Output the [x, y] coordinate of the center of the cell containing the given text.  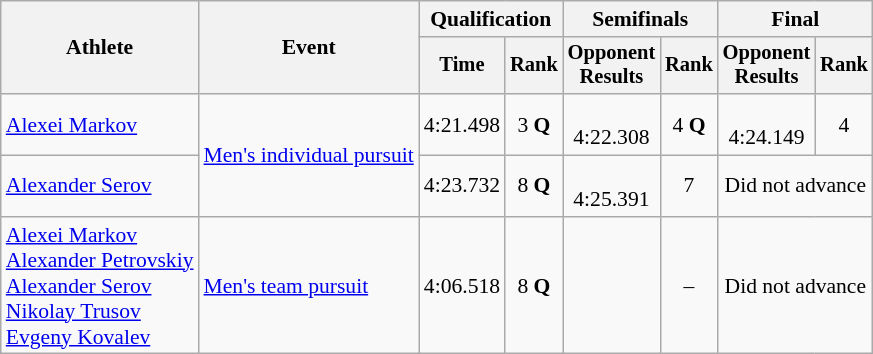
4:22.308 [612, 124]
4 Q [689, 124]
Alexei Markov [100, 124]
4:21.498 [462, 124]
Semifinals [640, 19]
Qualification [491, 19]
3 Q [534, 124]
Athlete [100, 48]
Final [796, 19]
Event [309, 48]
4:23.732 [462, 186]
7 [689, 186]
4 [844, 124]
4:25.391 [612, 186]
8 Q [534, 186]
Alexander Serov [100, 186]
Did not advance [796, 186]
4:24.149 [766, 124]
Time [462, 66]
Men's individual pursuit [309, 155]
